From the cell containing the given text, extract its center point as (X, Y) coordinate. 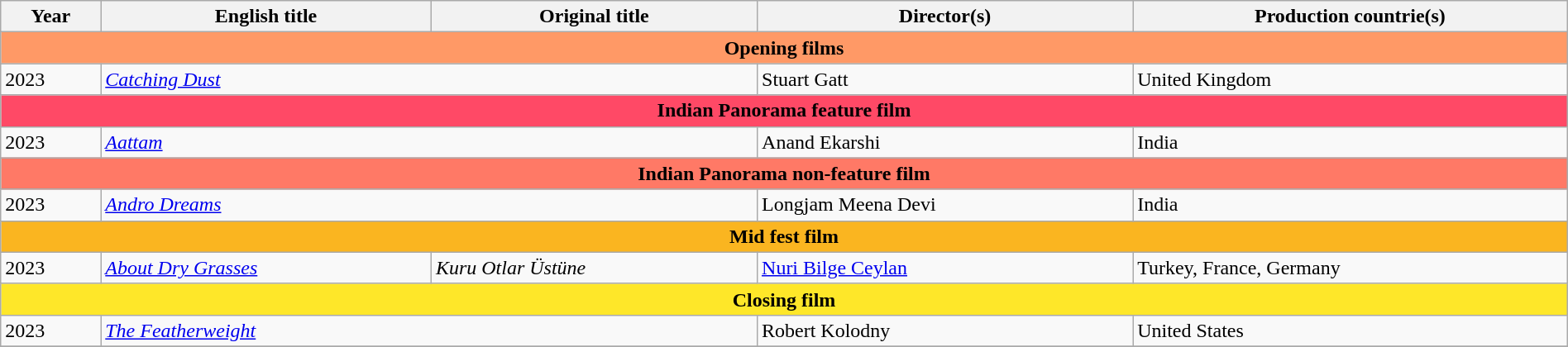
Mid fest film (784, 236)
The Featherweight (429, 330)
Year (51, 17)
Aattam (429, 142)
Opening films (784, 48)
Indian Panorama feature film (784, 111)
Indian Panorama non-feature film (784, 173)
Closing film (784, 299)
Catching Dust (429, 79)
About Dry Grasses (266, 268)
Kuru Otlar Üstüne (594, 268)
Nuri Bilge Ceylan (945, 268)
English title (266, 17)
Andro Dreams (429, 205)
Robert Kolodny (945, 330)
Production countrie(s) (1350, 17)
Stuart Gatt (945, 79)
Anand Ekarshi (945, 142)
Director(s) (945, 17)
Original title (594, 17)
United States (1350, 330)
Turkey, France, Germany (1350, 268)
United Kingdom (1350, 79)
Longjam Meena Devi (945, 205)
